Identify which cell holds the provided text, then report its (x, y) central coordinate. 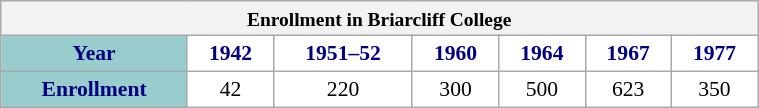
350 (714, 90)
220 (344, 90)
1964 (542, 54)
500 (542, 90)
1960 (455, 54)
Year (94, 54)
42 (230, 90)
623 (628, 90)
Enrollment (94, 90)
1951–52 (344, 54)
300 (455, 90)
1967 (628, 54)
1942 (230, 54)
Enrollment in Briarcliff College (380, 18)
1977 (714, 54)
